Detect which cell encompasses the target text, then output its [X, Y] center coordinate. 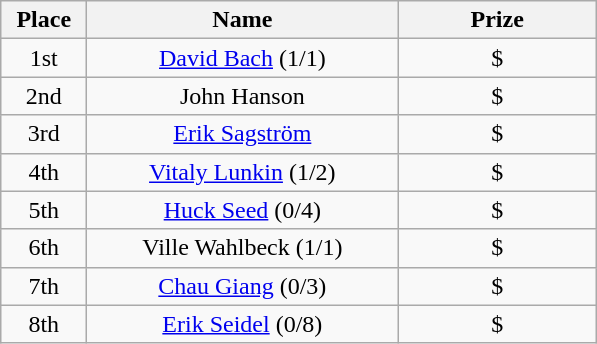
6th [44, 248]
Chau Giang (0/3) [242, 286]
Vitaly Lunkin (1/2) [242, 172]
Erik Seidel (0/8) [242, 324]
7th [44, 286]
Erik Sagström [242, 134]
1st [44, 58]
David Bach (1/1) [242, 58]
3rd [44, 134]
8th [44, 324]
Huck Seed (0/4) [242, 210]
2nd [44, 96]
5th [44, 210]
Prize [498, 20]
John Hanson [242, 96]
Place [44, 20]
Name [242, 20]
Ville Wahlbeck (1/1) [242, 248]
4th [44, 172]
